Extract the (x, y) coordinate from the center of the cell holding the provided text.  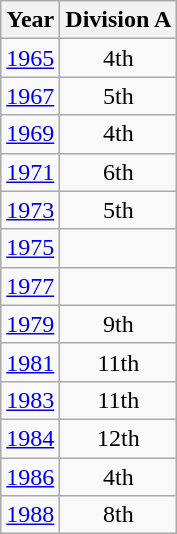
1973 (30, 210)
1981 (30, 362)
1983 (30, 400)
9th (118, 324)
1975 (30, 248)
Division A (118, 20)
1971 (30, 172)
1988 (30, 515)
1969 (30, 134)
1967 (30, 96)
Year (30, 20)
1979 (30, 324)
8th (118, 515)
12th (118, 438)
1965 (30, 58)
1984 (30, 438)
6th (118, 172)
1986 (30, 477)
1977 (30, 286)
